Return the (x, y) coordinate for the center point of the cell that contains the specified text.  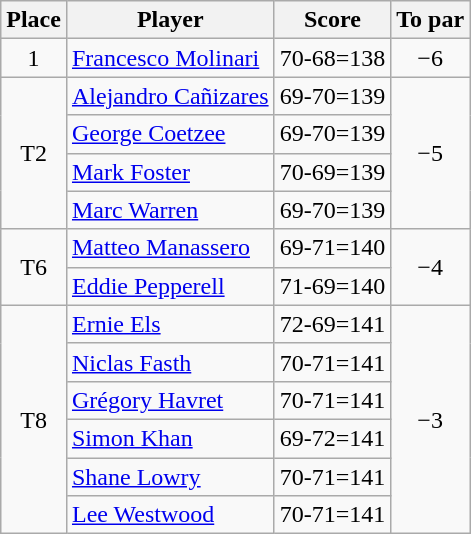
Simon Khan (170, 438)
Score (332, 20)
1 (34, 58)
Alejandro Cañizares (170, 96)
Niclas Fasth (170, 362)
70-69=139 (332, 172)
T8 (34, 419)
Shane Lowry (170, 477)
Eddie Pepperell (170, 286)
−4 (430, 267)
Grégory Havret (170, 400)
Marc Warren (170, 210)
Lee Westwood (170, 515)
Francesco Molinari (170, 58)
Place (34, 20)
T6 (34, 267)
−5 (430, 153)
George Coetzee (170, 134)
70-68=138 (332, 58)
72-69=141 (332, 324)
Mark Foster (170, 172)
69-71=140 (332, 248)
Matteo Manassero (170, 248)
−6 (430, 58)
69-72=141 (332, 438)
Player (170, 20)
T2 (34, 153)
−3 (430, 419)
71-69=140 (332, 286)
To par (430, 20)
Ernie Els (170, 324)
